From the cell containing the given text, extract its center point as (X, Y) coordinate. 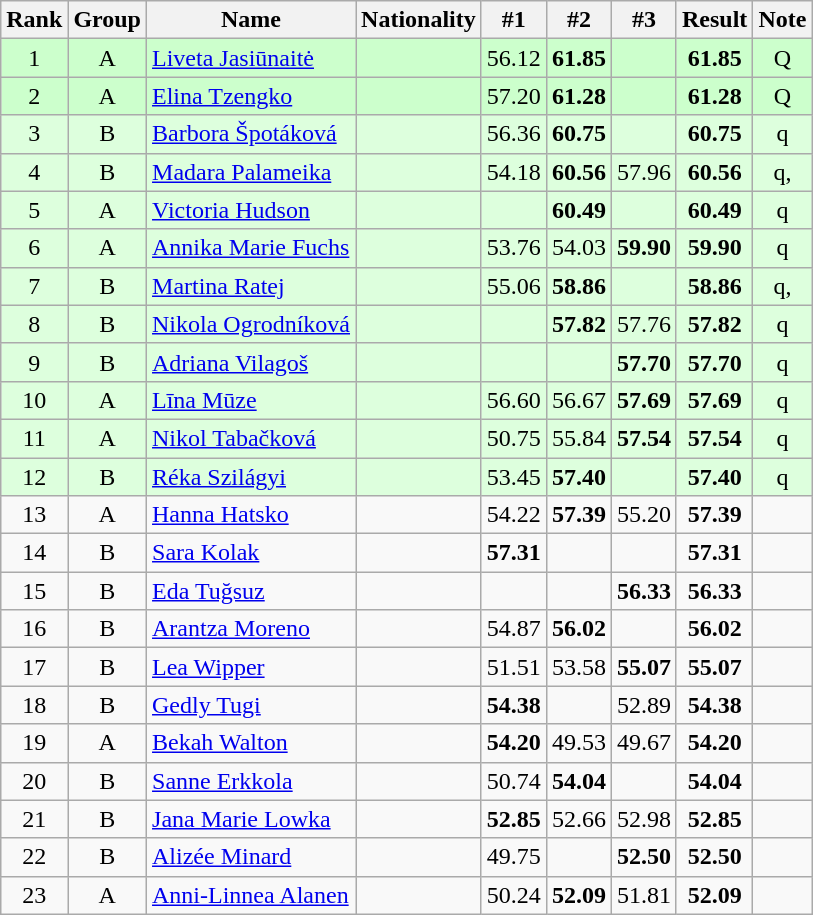
19 (34, 743)
53.45 (514, 477)
50.24 (514, 895)
54.03 (578, 248)
52.98 (644, 819)
Bekah Walton (252, 743)
54.87 (514, 629)
Liveta Jasiūnaitė (252, 58)
Līna Mūze (252, 400)
10 (34, 400)
51.51 (514, 667)
23 (34, 895)
Jana Marie Lowka (252, 819)
Arantza Moreno (252, 629)
56.60 (514, 400)
14 (34, 553)
#1 (514, 20)
Nationality (419, 20)
Note (782, 20)
11 (34, 438)
4 (34, 172)
52.89 (644, 705)
56.67 (578, 400)
Eda Tuğsuz (252, 591)
13 (34, 515)
Sara Kolak (252, 553)
Result (714, 20)
Hanna Hatsko (252, 515)
50.74 (514, 781)
5 (34, 210)
#2 (578, 20)
1 (34, 58)
Réka Szilágyi (252, 477)
Alizée Minard (252, 857)
20 (34, 781)
Anni-Linnea Alanen (252, 895)
52.66 (578, 819)
Barbora Špotáková (252, 134)
57.76 (644, 324)
57.20 (514, 96)
Nikol Tabačková (252, 438)
56.36 (514, 134)
2 (34, 96)
6 (34, 248)
Madara Palameika (252, 172)
55.06 (514, 286)
Annika Marie Fuchs (252, 248)
3 (34, 134)
17 (34, 667)
7 (34, 286)
21 (34, 819)
51.81 (644, 895)
54.22 (514, 515)
57.96 (644, 172)
49.75 (514, 857)
Gedly Tugi (252, 705)
Martina Ratej (252, 286)
49.67 (644, 743)
56.12 (514, 58)
54.18 (514, 172)
12 (34, 477)
22 (34, 857)
Elina Tzengko (252, 96)
#3 (644, 20)
49.53 (578, 743)
Group (108, 20)
Rank (34, 20)
18 (34, 705)
Nikola Ogrodníková (252, 324)
16 (34, 629)
50.75 (514, 438)
Sanne Erkkola (252, 781)
Adriana Vilagoš (252, 362)
55.20 (644, 515)
15 (34, 591)
55.84 (578, 438)
Name (252, 20)
9 (34, 362)
53.58 (578, 667)
Lea Wipper (252, 667)
Victoria Hudson (252, 210)
53.76 (514, 248)
8 (34, 324)
